Find where the given text appears and provide that cell's center as (x, y) coordinate. 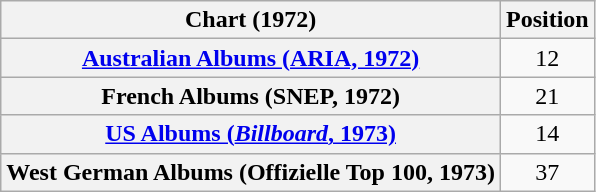
37 (547, 172)
Position (547, 20)
12 (547, 58)
21 (547, 96)
US Albums (Billboard, 1973) (251, 134)
Chart (1972) (251, 20)
French Albums (SNEP, 1972) (251, 96)
West German Albums (Offizielle Top 100, 1973) (251, 172)
Australian Albums (ARIA, 1972) (251, 58)
14 (547, 134)
